Pinpoint the cell where the given text exists, returning its [x, y] midpoint coordinate. 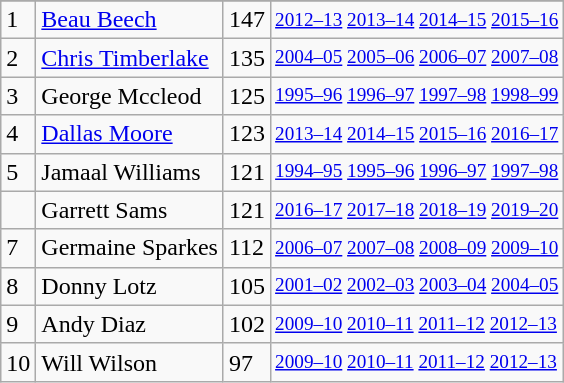
Garrett Sams [130, 210]
123 [246, 134]
102 [246, 324]
10 [18, 362]
125 [246, 96]
105 [246, 286]
Jamaal Williams [130, 172]
2006–07 2007–08 2008–09 2009–10 [417, 248]
7 [18, 248]
3 [18, 96]
1994–95 1995–96 1996–97 1997–98 [417, 172]
Donny Lotz [130, 286]
2001–02 2002–03 2003–04 2004–05 [417, 286]
2012–13 2013–14 2014–15 2015–16 [417, 20]
2004–05 2005–06 2006–07 2007–08 [417, 58]
135 [246, 58]
Beau Beech [130, 20]
4 [18, 134]
George Mccleod [130, 96]
Andy Diaz [130, 324]
Chris Timberlake [130, 58]
8 [18, 286]
1 [18, 20]
Will Wilson [130, 362]
Dallas Moore [130, 134]
2013–14 2014–15 2015–16 2016–17 [417, 134]
1995–96 1996–97 1997–98 1998–99 [417, 96]
Germaine Sparkes [130, 248]
9 [18, 324]
147 [246, 20]
2 [18, 58]
5 [18, 172]
97 [246, 362]
112 [246, 248]
2016–17 2017–18 2018–19 2019–20 [417, 210]
